Scan for the cell matching the given text and deliver its [x, y] coordinate at center. 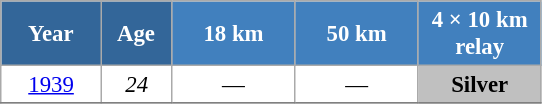
Year [52, 34]
Age [136, 34]
4 × 10 km relay [480, 34]
Silver [480, 85]
50 km [356, 34]
18 km [234, 34]
24 [136, 85]
1939 [52, 85]
